Locate the cell with the specified text and output its (X, Y) center coordinate. 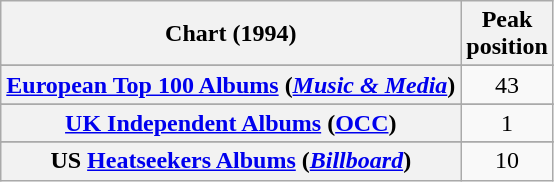
1 (507, 123)
US Heatseekers Albums (Billboard) (231, 161)
10 (507, 161)
UK Independent Albums (OCC) (231, 123)
43 (507, 85)
Peakposition (507, 34)
European Top 100 Albums (Music & Media) (231, 85)
Chart (1994) (231, 34)
